Search for the cell housing the specified text and yield its (X, Y) center coordinate. 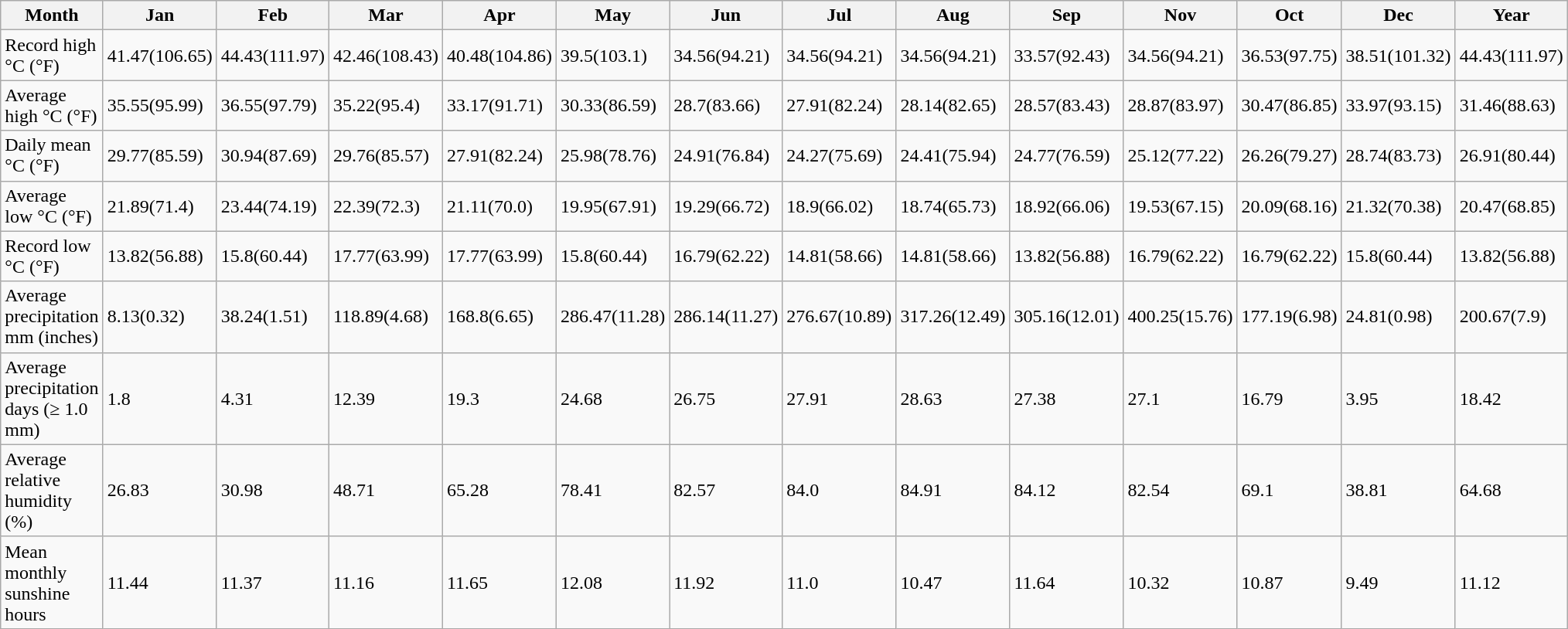
Oct (1290, 15)
18.92(66.06) (1067, 206)
28.63 (953, 399)
11.16 (385, 583)
11.65 (499, 583)
Aug (953, 15)
30.98 (272, 490)
38.81 (1398, 490)
11.64 (1067, 583)
33.57(92.43) (1067, 56)
33.17(91.71) (499, 105)
11.92 (726, 583)
9.49 (1398, 583)
18.42 (1511, 399)
11.12 (1511, 583)
12.39 (385, 399)
19.29(66.72) (726, 206)
30.94(87.69) (272, 156)
40.48(104.86) (499, 56)
48.71 (385, 490)
24.91(76.84) (726, 156)
27.38 (1067, 399)
28.14(82.65) (953, 105)
286.47(11.28) (613, 317)
25.98(78.76) (613, 156)
3.95 (1398, 399)
305.16(12.01) (1067, 317)
317.26(12.49) (953, 317)
18.74(65.73) (953, 206)
Apr (499, 15)
78.41 (613, 490)
41.47(106.65) (159, 56)
12.08 (613, 583)
Daily mean °C (°F) (52, 156)
177.19(6.98) (1290, 317)
10.47 (953, 583)
168.8(6.65) (499, 317)
84.12 (1067, 490)
21.11(70.0) (499, 206)
28.74(83.73) (1398, 156)
16.79 (1290, 399)
1.8 (159, 399)
Average precipitation mm (inches) (52, 317)
Month (52, 15)
64.68 (1511, 490)
28.7(83.66) (726, 105)
4.31 (272, 399)
42.46(108.43) (385, 56)
27.1 (1180, 399)
82.54 (1180, 490)
Record high °C (°F) (52, 56)
11.37 (272, 583)
39.5(103.1) (613, 56)
Sep (1067, 15)
Average precipitation days (≥ 1.0 mm) (52, 399)
84.91 (953, 490)
22.39(72.3) (385, 206)
276.67(10.89) (840, 317)
26.75 (726, 399)
24.68 (613, 399)
29.76(85.57) (385, 156)
31.46(88.63) (1511, 105)
20.47(68.85) (1511, 206)
36.53(97.75) (1290, 56)
Year (1511, 15)
23.44(74.19) (272, 206)
Dec (1398, 15)
26.83 (159, 490)
Jun (726, 15)
36.55(97.79) (272, 105)
Average low °C (°F) (52, 206)
69.1 (1290, 490)
11.0 (840, 583)
28.87(83.97) (1180, 105)
24.41(75.94) (953, 156)
Record low °C (°F) (52, 257)
10.32 (1180, 583)
38.24(1.51) (272, 317)
38.51(101.32) (1398, 56)
24.81(0.98) (1398, 317)
Feb (272, 15)
8.13(0.32) (159, 317)
30.33(86.59) (613, 105)
Nov (1180, 15)
29.77(85.59) (159, 156)
65.28 (499, 490)
35.55(95.99) (159, 105)
26.91(80.44) (1511, 156)
82.57 (726, 490)
118.89(4.68) (385, 317)
286.14(11.27) (726, 317)
24.27(75.69) (840, 156)
25.12(77.22) (1180, 156)
26.26(79.27) (1290, 156)
19.95(67.91) (613, 206)
400.25(15.76) (1180, 317)
10.87 (1290, 583)
28.57(83.43) (1067, 105)
84.0 (840, 490)
19.53(67.15) (1180, 206)
30.47(86.85) (1290, 105)
21.89(71.4) (159, 206)
18.9(66.02) (840, 206)
35.22(95.4) (385, 105)
11.44 (159, 583)
Mean monthly sunshine hours (52, 583)
Jul (840, 15)
May (613, 15)
33.97(93.15) (1398, 105)
27.91 (840, 399)
20.09(68.16) (1290, 206)
Average high °C (°F) (52, 105)
Average relative humidity (%) (52, 490)
24.77(76.59) (1067, 156)
19.3 (499, 399)
21.32(70.38) (1398, 206)
Jan (159, 15)
Mar (385, 15)
200.67(7.9) (1511, 317)
